Provide the (x, y) coordinate of the cell's center where the given text is located.  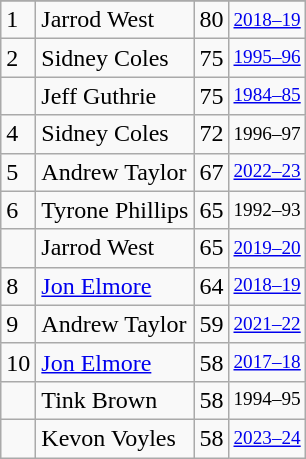
Jeff Guthrie (115, 96)
1994–95 (267, 400)
2022–23 (267, 172)
1 (18, 20)
80 (212, 20)
2021–22 (267, 324)
5 (18, 172)
8 (18, 286)
6 (18, 210)
10 (18, 362)
9 (18, 324)
4 (18, 134)
2017–18 (267, 362)
Tyrone Phillips (115, 210)
64 (212, 286)
1996–97 (267, 134)
1984–85 (267, 96)
2 (18, 58)
1995–96 (267, 58)
1992–93 (267, 210)
67 (212, 172)
2023–24 (267, 438)
Kevon Voyles (115, 438)
59 (212, 324)
72 (212, 134)
Tink Brown (115, 400)
2019–20 (267, 248)
